Search for the cell housing the specified text and yield its (x, y) center coordinate. 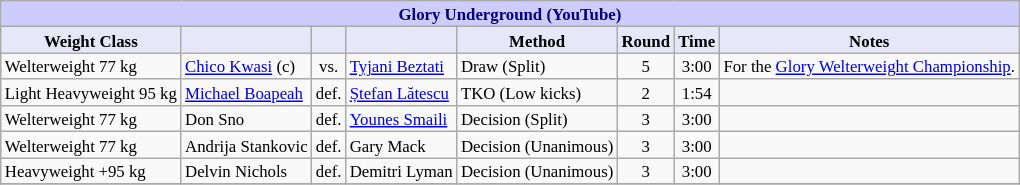
Andrija Stankovic (246, 145)
Time (696, 40)
Tyjani Beztati (402, 66)
TKO (Low kicks) (538, 93)
Delvin Nichols (246, 171)
Weight Class (91, 40)
5 (646, 66)
Glory Underground (YouTube) (510, 14)
Notes (869, 40)
For the Glory Welterweight Championship. (869, 66)
Draw (Split) (538, 66)
1:54 (696, 93)
Chico Kwasi (c) (246, 66)
Light Heavyweight 95 kg (91, 93)
2 (646, 93)
Younes Smaili (402, 119)
Gary Mack (402, 145)
Don Sno (246, 119)
Round (646, 40)
vs. (329, 66)
Method (538, 40)
Michael Boapeah (246, 93)
Decision (Split) (538, 119)
Ștefan Lătescu (402, 93)
Demitri Lyman (402, 171)
Heavyweight +95 kg (91, 171)
